Provide the (x, y) coordinate of the cell's center where the given text is located.  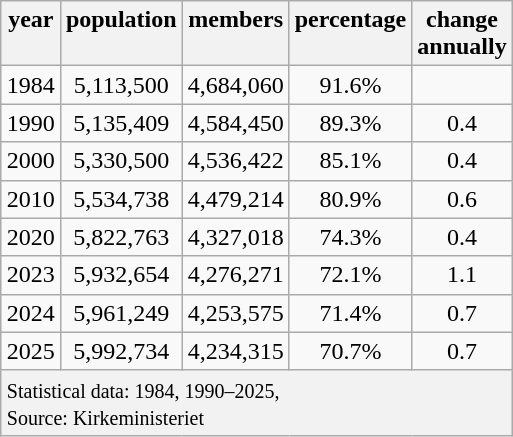
2025 (30, 351)
2000 (30, 161)
71.4% (350, 313)
5,113,500 (121, 85)
Statistical data: 1984, 1990–2025, Source: Kirkeministeriet (256, 402)
5,822,763 (121, 237)
4,276,271 (236, 275)
5,932,654 (121, 275)
4,479,214 (236, 199)
5,330,500 (121, 161)
74.3% (350, 237)
2010 (30, 199)
4,536,422 (236, 161)
5,534,738 (121, 199)
percentage (350, 34)
5,135,409 (121, 123)
4,253,575 (236, 313)
72.1% (350, 275)
85.1% (350, 161)
change annually (462, 34)
members (236, 34)
4,584,450 (236, 123)
population (121, 34)
2023 (30, 275)
1990 (30, 123)
91.6% (350, 85)
80.9% (350, 199)
70.7% (350, 351)
4,234,315 (236, 351)
4,327,018 (236, 237)
5,961,249 (121, 313)
0.6 (462, 199)
89.3% (350, 123)
5,992,734 (121, 351)
2020 (30, 237)
1.1 (462, 275)
1984 (30, 85)
year (30, 34)
2024 (30, 313)
4,684,060 (236, 85)
